Output the [x, y] coordinate of the center of the cell containing the given text.  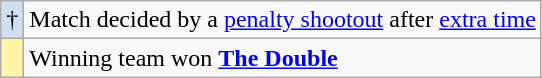
Match decided by a penalty shootout after extra time [283, 20]
† [12, 20]
Winning team won The Double [283, 58]
